Identify which cell holds the provided text, then report its [X, Y] central coordinate. 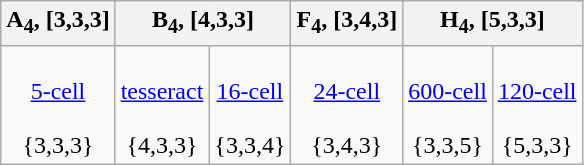
16-cell{3,3,4} [250, 104]
24-cell{3,4,3} [347, 104]
F4, [3,4,3] [347, 23]
5-cell{3,3,3} [58, 104]
A4, [3,3,3] [58, 23]
tesseract{4,3,3} [162, 104]
B4, [4,3,3] [203, 23]
120-cell{5,3,3} [537, 104]
600-cell{3,3,5} [448, 104]
H4, [5,3,3] [492, 23]
